Output the [x, y] coordinate of the center of the cell containing the given text.  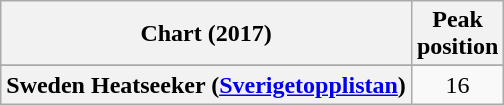
Sweden Heatseeker (Sverigetopplistan) [206, 85]
Chart (2017) [206, 34]
16 [457, 85]
Peak position [457, 34]
